Detect which cell encompasses the target text, then output its (x, y) center coordinate. 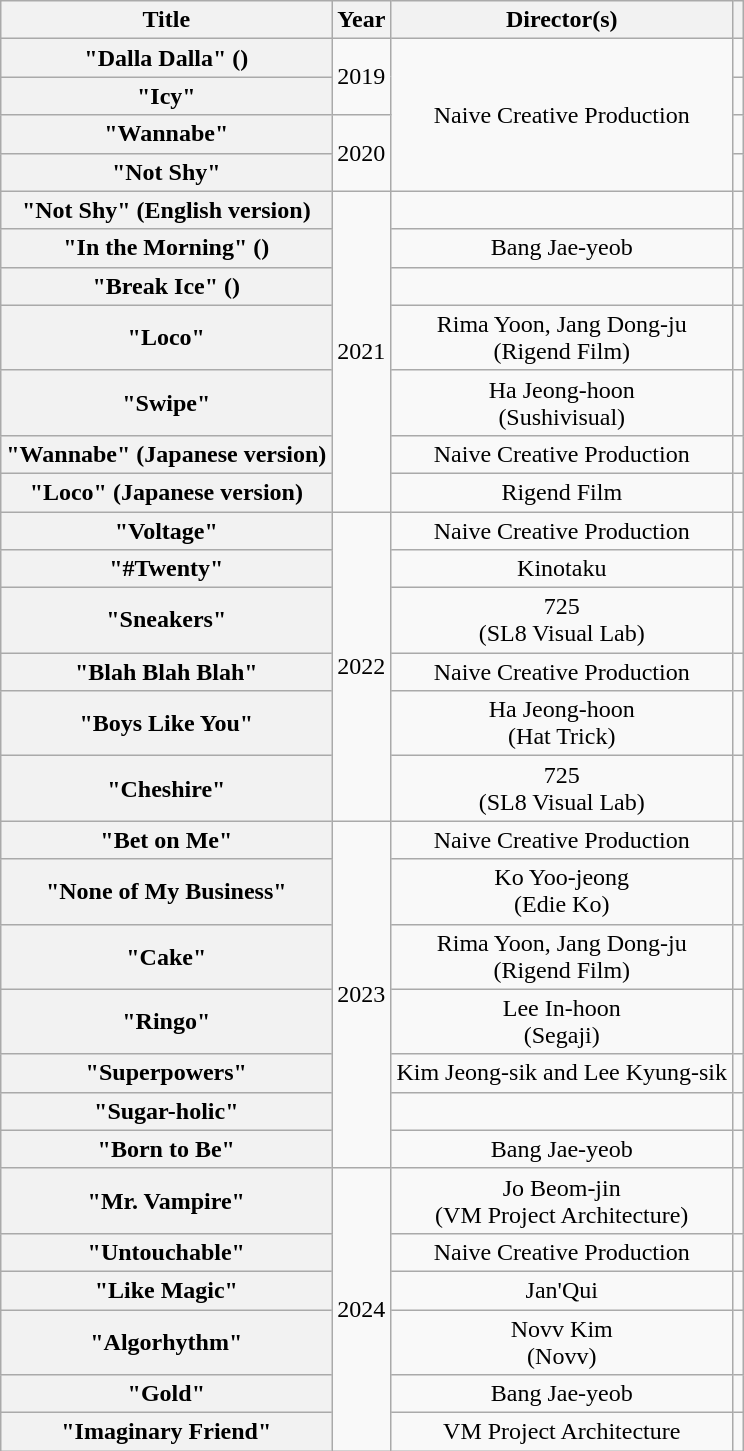
2020 (362, 153)
"Boys Like You" (166, 724)
"Mr. Vampire" (166, 1200)
VM Project Architecture (562, 1432)
"Like Magic" (166, 1290)
"Blah Blah Blah" (166, 672)
"Sneakers" (166, 620)
"Bet on Me" (166, 840)
2024 (362, 1309)
"Loco" (Japanese version) (166, 492)
Kim Jeong-sik and Lee Kyung-sik (562, 1073)
2019 (362, 77)
"In the Morning" () (166, 248)
"Gold" (166, 1394)
Year (362, 20)
Rigend Film (562, 492)
"Born to Be" (166, 1149)
Director(s) (562, 20)
"Wannabe" (Japanese version) (166, 454)
Kinotaku (562, 569)
2021 (362, 351)
"Not Shy" (166, 172)
Novv Kim(Novv) (562, 1342)
2022 (362, 666)
"Superpowers" (166, 1073)
Ha Jeong-hoon(Hat Trick) (562, 724)
"Untouchable" (166, 1252)
"Loco" (166, 338)
"Dalla Dalla" () (166, 58)
"None of My Business" (166, 892)
"Ringo" (166, 1022)
2023 (362, 994)
"Break Ice" () (166, 286)
Ha Jeong-hoon(Sushivisual) (562, 402)
"Imaginary Friend" (166, 1432)
"Algorhythm" (166, 1342)
"Sugar-holic" (166, 1111)
"Not Shy" (English version) (166, 210)
Ko Yoo-jeong(Edie Ko) (562, 892)
Title (166, 20)
"Swipe" (166, 402)
"#Twenty" (166, 569)
"Cake" (166, 956)
"Wannabe" (166, 134)
"Voltage" (166, 531)
"Icy" (166, 96)
Lee In-hoon(Segaji) (562, 1022)
"Cheshire" (166, 788)
Jan'Qui (562, 1290)
Jo Beom-jin(VM Project Architecture) (562, 1200)
